From the cell containing the given text, extract its center point as [x, y] coordinate. 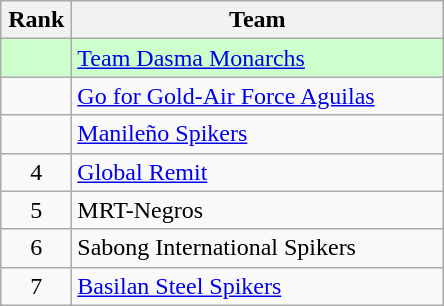
Basilan Steel Spikers [258, 286]
Sabong International Spikers [258, 248]
Go for Gold-Air Force Aguilas [258, 96]
Manileño Spikers [258, 134]
Team Dasma Monarchs [258, 58]
7 [36, 286]
MRT-Negros [258, 210]
Rank [36, 20]
Team [258, 20]
4 [36, 172]
6 [36, 248]
Global Remit [258, 172]
5 [36, 210]
